Locate the cell with the specified text and output its (x, y) center coordinate. 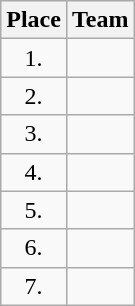
Team (100, 20)
7. (34, 286)
6. (34, 248)
3. (34, 134)
4. (34, 172)
1. (34, 58)
2. (34, 96)
5. (34, 210)
Place (34, 20)
